Return (X, Y) of the center of cell containing provided text 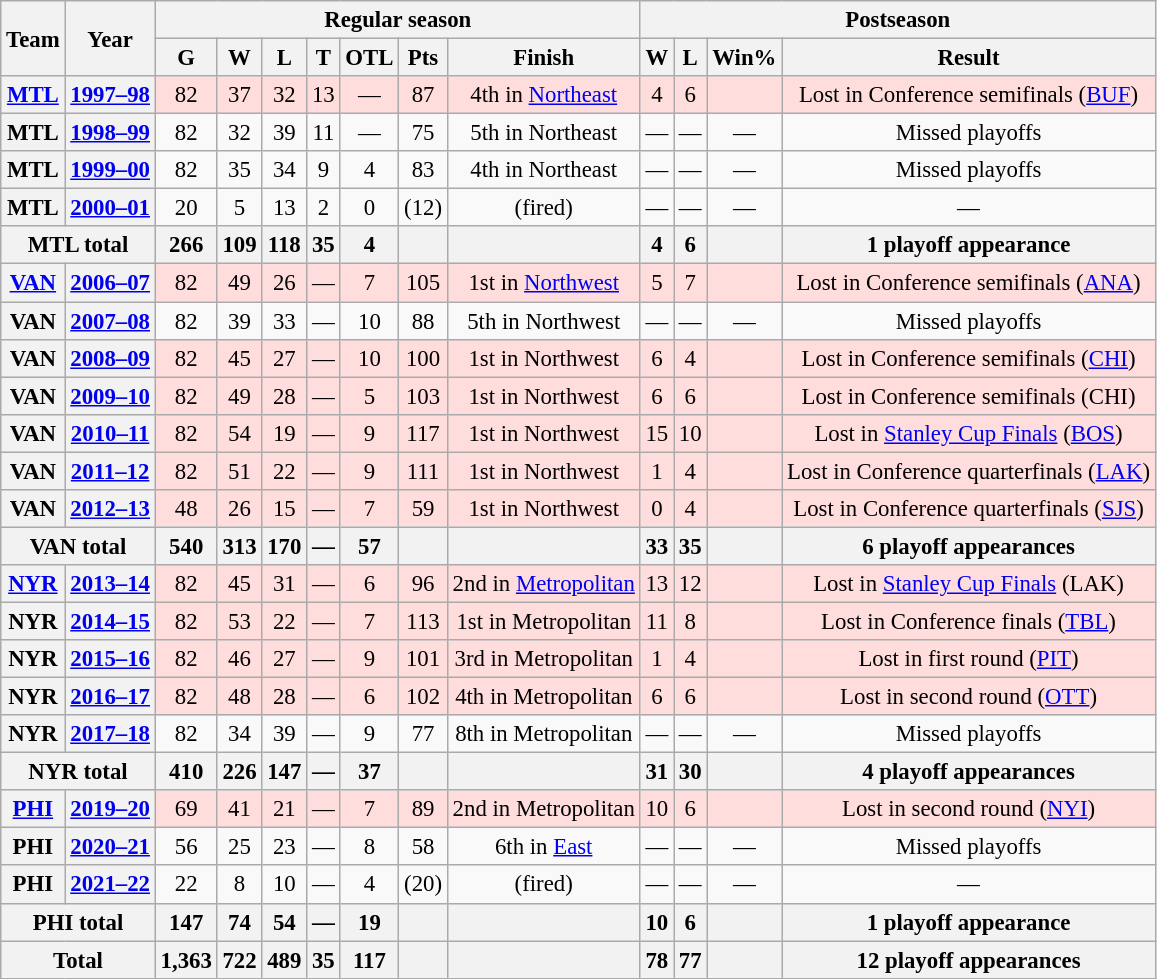
Lost in Conference quarterfinals (SJS) (969, 509)
58 (424, 847)
489 (284, 960)
96 (424, 584)
78 (656, 960)
41 (240, 809)
83 (424, 170)
G (186, 58)
Lost in second round (OTT) (969, 697)
266 (186, 245)
12 playoff appearances (969, 960)
Year (110, 38)
Lost in second round (NYI) (969, 809)
109 (240, 245)
89 (424, 809)
2021–22 (110, 885)
57 (370, 546)
1st in Metropolitan (544, 621)
53 (240, 621)
Result (969, 58)
1997–98 (110, 95)
2 (324, 208)
Lost in Conference quarterfinals (LAK) (969, 471)
Lost in first round (PIT) (969, 659)
74 (240, 922)
8th in Metropolitan (544, 734)
2015–16 (110, 659)
75 (424, 133)
T (324, 58)
VAN total (78, 546)
722 (240, 960)
87 (424, 95)
2013–14 (110, 584)
Regular season (398, 20)
118 (284, 245)
2010–11 (110, 433)
Postseason (898, 20)
4th in Metropolitan (544, 697)
1,363 (186, 960)
25 (240, 847)
410 (186, 772)
5th in Northwest (544, 321)
Team (33, 38)
OTL (370, 58)
3rd in Metropolitan (544, 659)
6 playoff appearances (969, 546)
103 (424, 396)
4 playoff appearances (969, 772)
51 (240, 471)
MTL total (78, 245)
2009–10 (110, 396)
Pts (424, 58)
2000–01 (110, 208)
Lost in Conference semifinals (BUF) (969, 95)
5th in Northeast (544, 133)
46 (240, 659)
Lost in Stanley Cup Finals (BOS) (969, 433)
Finish (544, 58)
88 (424, 321)
2016–17 (110, 697)
113 (424, 621)
1999–00 (110, 170)
12 (690, 584)
NYR total (78, 772)
2019–20 (110, 809)
2007–08 (110, 321)
226 (240, 772)
23 (284, 847)
(12) (424, 208)
101 (424, 659)
100 (424, 358)
20 (186, 208)
30 (690, 772)
Total (78, 960)
21 (284, 809)
1998–99 (110, 133)
313 (240, 546)
2020–21 (110, 847)
59 (424, 509)
Win% (744, 58)
56 (186, 847)
PHI total (78, 922)
Lost in Stanley Cup Finals (LAK) (969, 584)
111 (424, 471)
Lost in Conference finals (TBL) (969, 621)
(20) (424, 885)
2008–09 (110, 358)
Lost in Conference semifinals (ANA) (969, 283)
2017–18 (110, 734)
170 (284, 546)
6th in East (544, 847)
2006–07 (110, 283)
2011–12 (110, 471)
540 (186, 546)
105 (424, 283)
2014–15 (110, 621)
2012–13 (110, 509)
69 (186, 809)
102 (424, 697)
